From the cell containing the given text, extract its center point as [X, Y] coordinate. 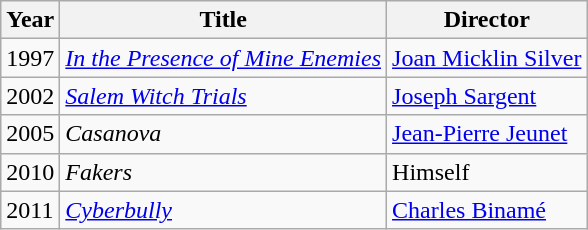
2011 [30, 210]
Joan Micklin Silver [487, 58]
In the Presence of Mine Enemies [224, 58]
Fakers [224, 172]
2005 [30, 134]
Jean-Pierre Jeunet [487, 134]
Charles Binamé [487, 210]
Joseph Sargent [487, 96]
Year [30, 20]
Title [224, 20]
1997 [30, 58]
2010 [30, 172]
Salem Witch Trials [224, 96]
Director [487, 20]
Casanova [224, 134]
Himself [487, 172]
2002 [30, 96]
Cyberbully [224, 210]
